Extract the (x, y) coordinate from the center of the cell holding the provided text.  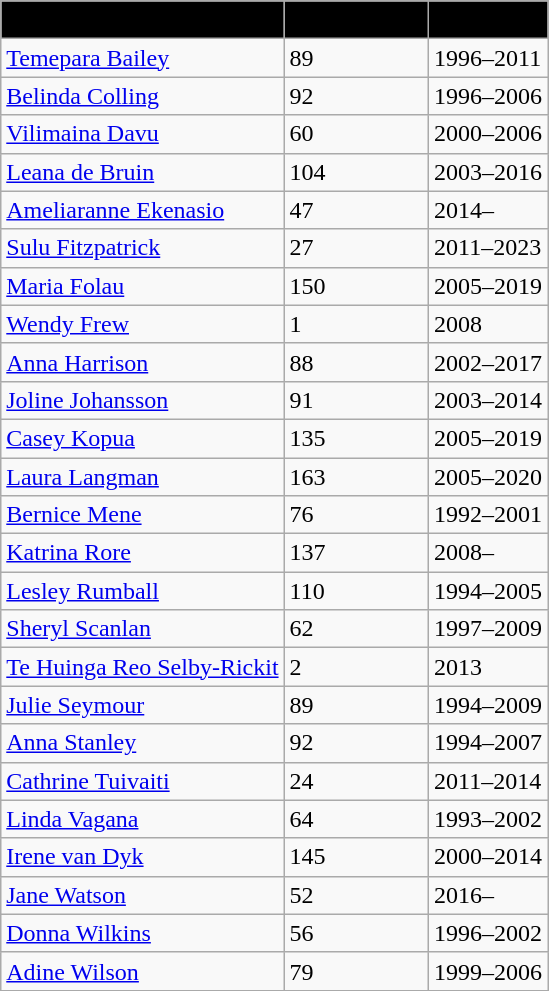
Julie Seymour (142, 705)
Belinda Colling (142, 96)
Lesley Rumball (142, 591)
2011–2023 (488, 248)
Donna Wilkins (142, 933)
27 (356, 248)
1994–2009 (488, 705)
24 (356, 781)
2011–2014 (488, 781)
2003–2016 (488, 172)
Linda Vagana (142, 819)
Player (142, 20)
47 (356, 210)
Irene van Dyk (142, 857)
Anna Stanley (142, 743)
Joline Johansson (142, 400)
Te Huinga Reo Selby-Rickit (142, 667)
2016– (488, 895)
2005–2020 (488, 477)
Sheryl Scanlan (142, 629)
2002–2017 (488, 362)
2000–2014 (488, 857)
2013 (488, 667)
64 (356, 819)
1994–2005 (488, 591)
137 (356, 553)
62 (356, 629)
Vilimaina Davu (142, 134)
1996–2002 (488, 933)
1994–2007 (488, 743)
2003–2014 (488, 400)
150 (356, 286)
1993–2002 (488, 819)
60 (356, 134)
Casey Kopua (142, 438)
56 (356, 933)
2000–2006 (488, 134)
2008– (488, 553)
Leana de Bruin (142, 172)
1997–2009 (488, 629)
Maria Folau (142, 286)
104 (356, 172)
135 (356, 438)
163 (356, 477)
Years (488, 20)
Katrina Rore (142, 553)
Cathrine Tuivaiti (142, 781)
2 (356, 667)
Bernice Mene (142, 515)
52 (356, 895)
2008 (488, 324)
Sulu Fitzpatrick (142, 248)
Ameliaranne Ekenasio (142, 210)
Jane Watson (142, 895)
Appearances (356, 20)
1 (356, 324)
2014– (488, 210)
Adine Wilson (142, 971)
91 (356, 400)
76 (356, 515)
Wendy Frew (142, 324)
Laura Langman (142, 477)
1992–2001 (488, 515)
Anna Harrison (142, 362)
1999–2006 (488, 971)
79 (356, 971)
110 (356, 591)
Temepara Bailey (142, 58)
1996–2006 (488, 96)
1996–2011 (488, 58)
88 (356, 362)
145 (356, 857)
